Pinpoint the cell where the given text exists, returning its (x, y) midpoint coordinate. 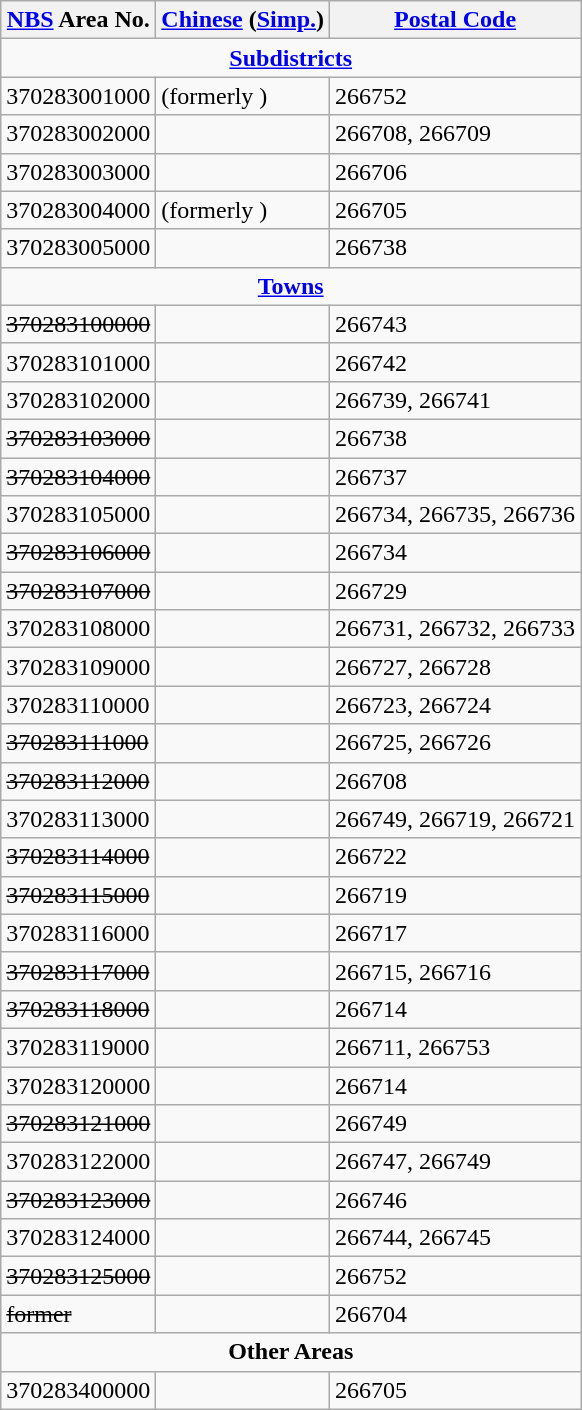
370283001000 (78, 96)
370283103000 (78, 438)
266722 (456, 857)
Postal Code (456, 20)
266711, 266753 (456, 1047)
370283005000 (78, 248)
266723, 266724 (456, 705)
266734, 266735, 266736 (456, 515)
370283118000 (78, 1009)
266749 (456, 1124)
370283114000 (78, 857)
370283123000 (78, 1200)
266727, 266728 (456, 667)
Chinese (Simp.) (243, 20)
370283400000 (78, 1390)
370283113000 (78, 819)
Towns (291, 286)
266708, 266709 (456, 134)
266742 (456, 362)
370283109000 (78, 667)
370283106000 (78, 553)
370283122000 (78, 1162)
266739, 266741 (456, 400)
266729 (456, 591)
370283110000 (78, 705)
370283003000 (78, 172)
370283120000 (78, 1085)
370283116000 (78, 933)
266704 (456, 1314)
370283121000 (78, 1124)
Subdistricts (291, 58)
266715, 266716 (456, 971)
266744, 266745 (456, 1238)
266737 (456, 477)
266746 (456, 1200)
370283105000 (78, 515)
former (78, 1314)
266717 (456, 933)
370283119000 (78, 1047)
370283002000 (78, 134)
266749, 266719, 266721 (456, 819)
266743 (456, 324)
266731, 266732, 266733 (456, 629)
370283107000 (78, 591)
370283111000 (78, 743)
266725, 266726 (456, 743)
370283100000 (78, 324)
266708 (456, 781)
Other Areas (291, 1352)
266747, 266749 (456, 1162)
266734 (456, 553)
370283108000 (78, 629)
370283004000 (78, 210)
370283115000 (78, 895)
NBS Area No. (78, 20)
370283104000 (78, 477)
266719 (456, 895)
370283117000 (78, 971)
370283125000 (78, 1276)
266706 (456, 172)
370283112000 (78, 781)
370283124000 (78, 1238)
370283101000 (78, 362)
370283102000 (78, 400)
